Find where the given text appears and provide that cell's center as (X, Y) coordinate. 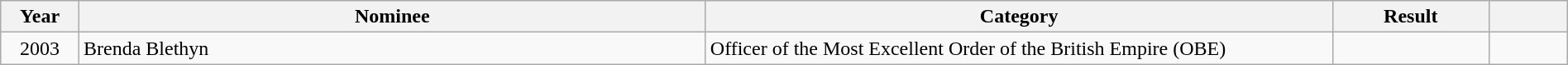
Nominee (392, 17)
Brenda Blethyn (392, 48)
2003 (40, 48)
Officer of the Most Excellent Order of the British Empire (OBE) (1019, 48)
Category (1019, 17)
Year (40, 17)
Result (1411, 17)
